Pinpoint the cell where the given text exists, returning its [x, y] midpoint coordinate. 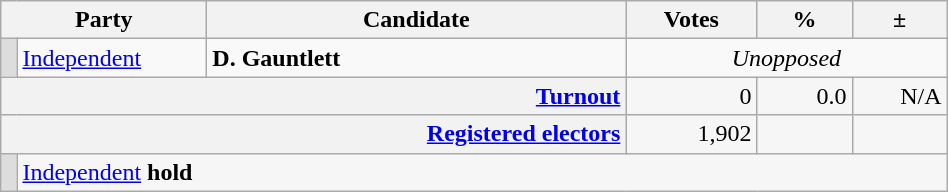
Independent [112, 58]
0 [692, 96]
1,902 [692, 134]
N/A [900, 96]
Registered electors [314, 134]
Party [104, 20]
Votes [692, 20]
D. Gauntlett [416, 58]
Unopposed [786, 58]
0.0 [804, 96]
Candidate [416, 20]
Independent hold [482, 172]
Turnout [314, 96]
% [804, 20]
± [900, 20]
